Return (X, Y) of the center of cell containing provided text 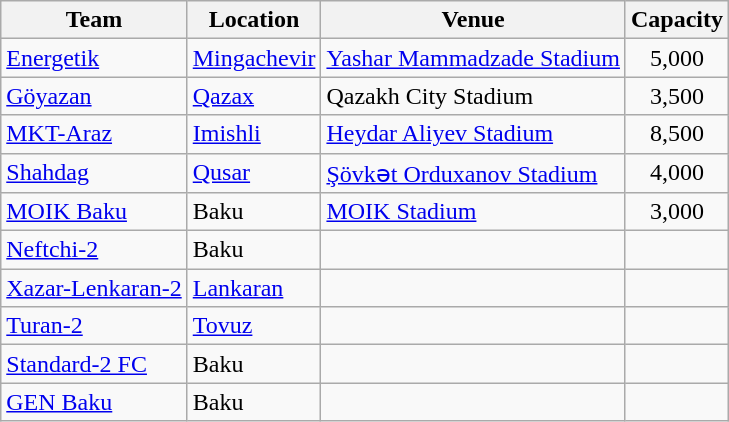
Xazar-Lenkaran-2 (94, 288)
GEN Baku (94, 402)
Heydar Aliyev Stadium (474, 134)
Shahdag (94, 173)
Team (94, 20)
Venue (474, 20)
Neftchi-2 (94, 250)
8,500 (676, 134)
3,500 (676, 96)
Yashar Mammadzade Stadium (474, 58)
Lankaran (254, 288)
Energetik (94, 58)
MOIK Stadium (474, 212)
Göyazan (94, 96)
Tovuz (254, 326)
Location (254, 20)
3,000 (676, 212)
Capacity (676, 20)
MOIK Baku (94, 212)
Şövkət Orduxanov Stadium (474, 173)
MKT-Araz (94, 134)
Qazax (254, 96)
4,000 (676, 173)
Standard-2 FC (94, 364)
Turan-2 (94, 326)
Imishli (254, 134)
5,000 (676, 58)
Qazakh City Stadium (474, 96)
Mingachevir (254, 58)
Qusar (254, 173)
